Find where the given text appears and provide that cell's center as [x, y] coordinate. 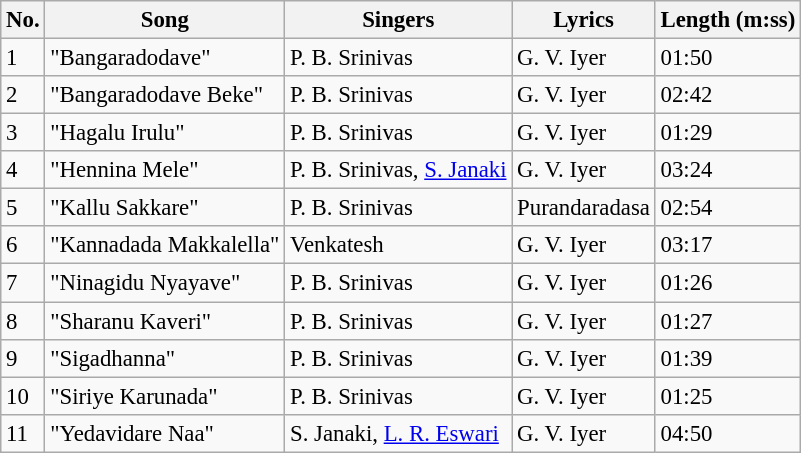
11 [23, 433]
Venkatesh [398, 245]
"Siriye Karunada" [165, 396]
P. B. Srinivas, S. Janaki [398, 170]
01:50 [728, 58]
03:17 [728, 245]
"Sharanu Kaveri" [165, 321]
"Ninagidu Nyayave" [165, 283]
"Sigadhanna" [165, 358]
"Hagalu Irulu" [165, 133]
01:25 [728, 396]
6 [23, 245]
5 [23, 208]
8 [23, 321]
4 [23, 170]
7 [23, 283]
01:29 [728, 133]
01:26 [728, 283]
"Yedavidare Naa" [165, 433]
"Kallu Sakkare" [165, 208]
Length (m:ss) [728, 20]
1 [23, 58]
"Kannadada Makkalella" [165, 245]
"Hennina Mele" [165, 170]
10 [23, 396]
"Bangaradodave" [165, 58]
"Bangaradodave Beke" [165, 95]
No. [23, 20]
04:50 [728, 433]
2 [23, 95]
Lyrics [584, 20]
02:54 [728, 208]
01:27 [728, 321]
Singers [398, 20]
S. Janaki, L. R. Eswari [398, 433]
Purandaradasa [584, 208]
Song [165, 20]
9 [23, 358]
02:42 [728, 95]
01:39 [728, 358]
03:24 [728, 170]
3 [23, 133]
